Extract the (X, Y) coordinate from the center of the cell holding the provided text.  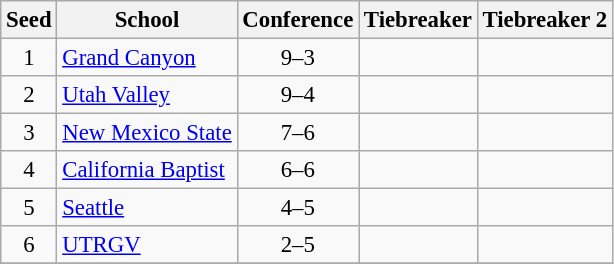
2–5 (298, 245)
4 (29, 170)
Tiebreaker 2 (544, 20)
Seed (29, 20)
California Baptist (147, 170)
1 (29, 58)
5 (29, 208)
2 (29, 95)
Seattle (147, 208)
9–4 (298, 95)
UTRGV (147, 245)
6–6 (298, 170)
Conference (298, 20)
3 (29, 133)
New Mexico State (147, 133)
Tiebreaker (418, 20)
9–3 (298, 58)
School (147, 20)
6 (29, 245)
7–6 (298, 133)
Grand Canyon (147, 58)
4–5 (298, 208)
Utah Valley (147, 95)
